Output the [X, Y] coordinate of the center of the cell containing the given text.  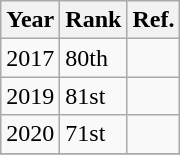
2019 [30, 96]
2020 [30, 134]
Rank [94, 20]
80th [94, 58]
Ref. [154, 20]
2017 [30, 58]
81st [94, 96]
Year [30, 20]
71st [94, 134]
